Scan for the cell matching the given text and deliver its (x, y) coordinate at center. 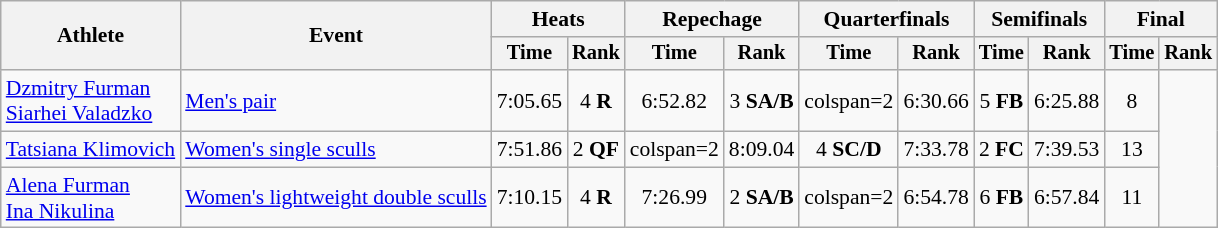
7:05.65 (530, 100)
2 QF (596, 150)
7:10.15 (530, 198)
Women's lightweight double sculls (336, 198)
6:57.84 (1066, 198)
Alena FurmanIna Nikulina (90, 198)
6:30.66 (936, 100)
8 (1132, 100)
Dzmitry FurmanSiarhei Valadzko (90, 100)
6 FB (1002, 198)
7:39.53 (1066, 150)
4 SC/D (848, 150)
3 SA/B (762, 100)
Quarterfinals (886, 19)
Women's single sculls (336, 150)
Repechage (712, 19)
11 (1132, 198)
Semifinals (1040, 19)
2 SA/B (762, 198)
2 FC (1002, 150)
Men's pair (336, 100)
Athlete (90, 36)
7:26.99 (674, 198)
Event (336, 36)
5 FB (1002, 100)
Tatsiana Klimovich (90, 150)
6:52.82 (674, 100)
7:33.78 (936, 150)
Heats (558, 19)
13 (1132, 150)
6:25.88 (1066, 100)
7:51.86 (530, 150)
8:09.04 (762, 150)
Final (1160, 19)
6:54.78 (936, 198)
